Return the (x, y) coordinate for the center point of the cell that contains the specified text.  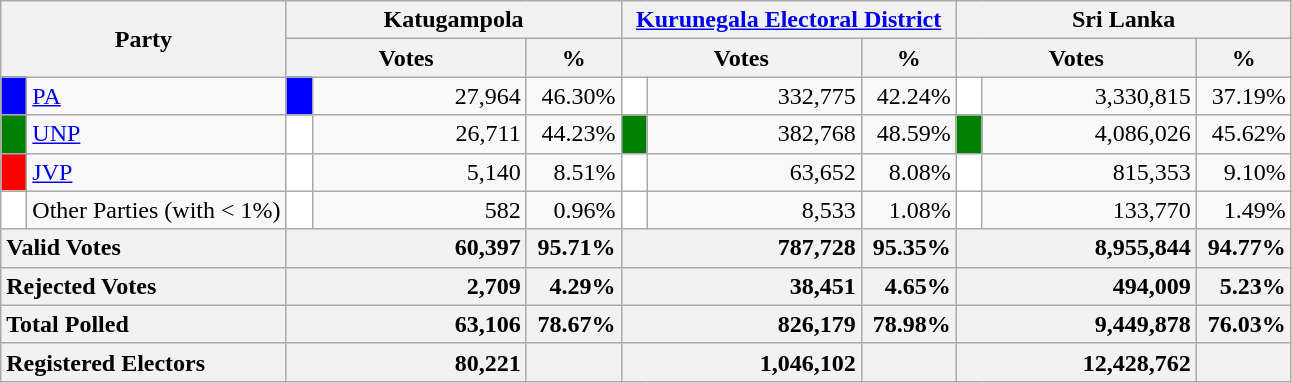
95.35% (908, 248)
5,140 (419, 172)
494,009 (1076, 286)
5.23% (1244, 286)
76.03% (1244, 324)
94.77% (1244, 248)
42.24% (908, 96)
Total Polled (144, 324)
582 (419, 210)
63,106 (406, 324)
382,768 (754, 134)
9.10% (1244, 172)
37.19% (1244, 96)
UNP (156, 134)
133,770 (1089, 210)
Registered Electors (144, 362)
Kurunegala Electoral District (788, 20)
0.96% (574, 210)
JVP (156, 172)
26,711 (419, 134)
95.71% (574, 248)
1.08% (908, 210)
Sri Lanka (1124, 20)
Party (144, 39)
1,046,102 (741, 362)
PA (156, 96)
2,709 (406, 286)
45.62% (1244, 134)
60,397 (406, 248)
8.08% (908, 172)
63,652 (754, 172)
78.67% (574, 324)
46.30% (574, 96)
9,449,878 (1076, 324)
4.29% (574, 286)
Rejected Votes (144, 286)
826,179 (741, 324)
27,964 (419, 96)
8,955,844 (1076, 248)
4.65% (908, 286)
815,353 (1089, 172)
1.49% (1244, 210)
3,330,815 (1089, 96)
332,775 (754, 96)
Katugampola (454, 20)
Valid Votes (144, 248)
Other Parties (with < 1%) (156, 210)
48.59% (908, 134)
8.51% (574, 172)
12,428,762 (1076, 362)
8,533 (754, 210)
44.23% (574, 134)
787,728 (741, 248)
38,451 (741, 286)
80,221 (406, 362)
4,086,026 (1089, 134)
78.98% (908, 324)
